Extract the [X, Y] coordinate from the center of the cell holding the provided text.  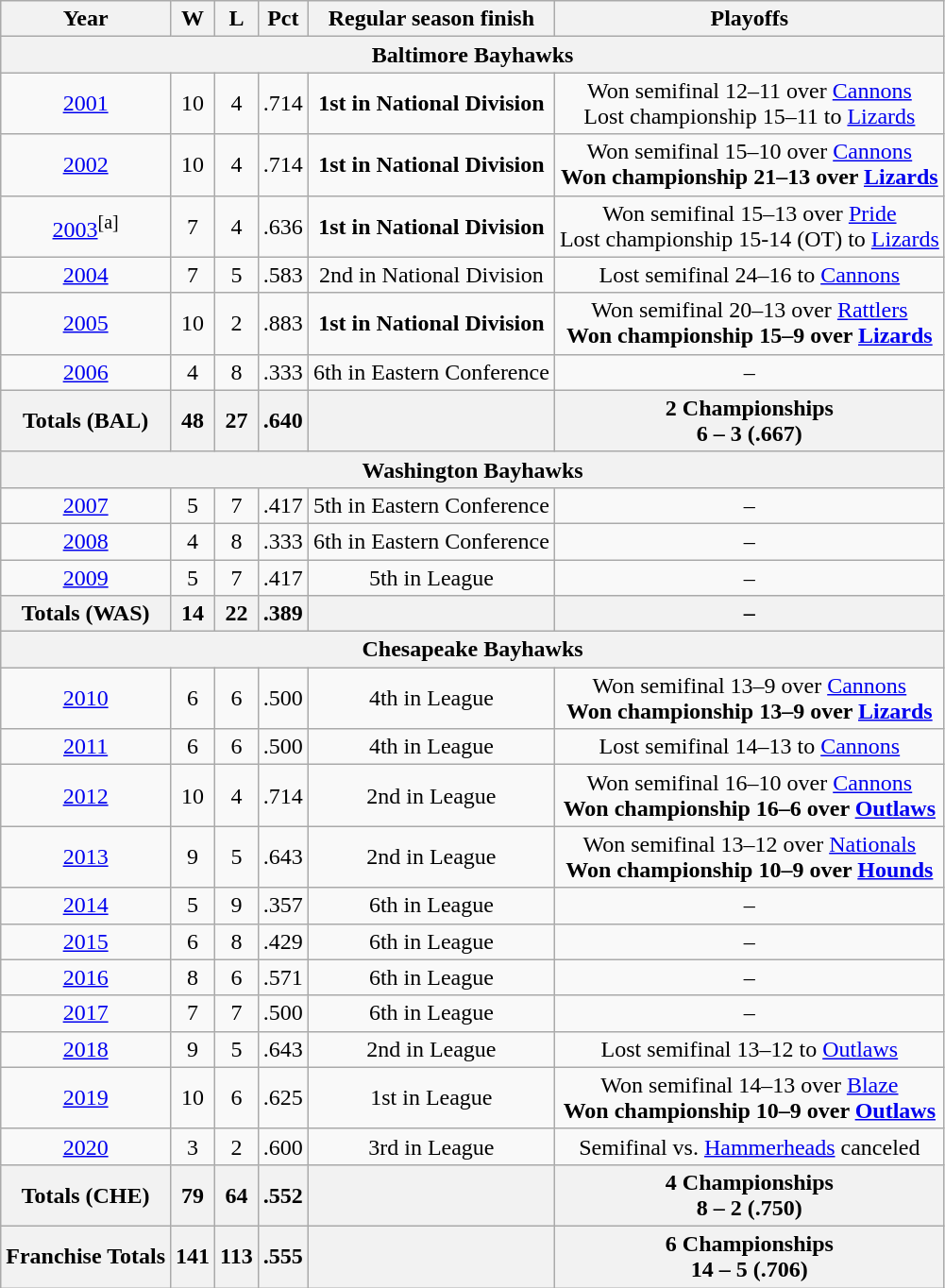
2014 [86, 906]
2006 [86, 372]
Won semifinal 12–11 over Cannons Lost championship 15–11 to Lizards [750, 104]
2013 [86, 857]
.583 [283, 275]
.636 [283, 227]
5th in League [430, 577]
.552 [283, 1195]
141 [193, 1256]
Won semifinal 14–13 over Blaze Won championship 10–9 over Outlaws [750, 1097]
Lost semifinal 14–13 to Cannons [750, 747]
2015 [86, 941]
2018 [86, 1049]
Won semifinal 15–13 over Pride Lost championship 15-14 (OT) to Lizards [750, 227]
Won semifinal 20–13 over Rattlers Won championship 15–9 over Lizards [750, 323]
.555 [283, 1256]
W [193, 19]
.640 [283, 421]
4 Championships8 – 2 (.750) [750, 1195]
48 [193, 421]
2001 [86, 104]
Totals (CHE) [86, 1195]
1st in League [430, 1097]
2019 [86, 1097]
5th in Eastern Conference [430, 505]
2008 [86, 541]
2009 [86, 577]
3rd in League [430, 1146]
113 [237, 1256]
Playoffs [750, 19]
2nd in National Division [430, 275]
Totals (BAL) [86, 421]
.600 [283, 1146]
27 [237, 421]
Won semifinal 13–9 over Cannons Won championship 13–9 over Lizards [750, 699]
2010 [86, 699]
2012 [86, 795]
2004 [86, 275]
2007 [86, 505]
2003[a] [86, 227]
.357 [283, 906]
Won semifinal 13–12 over Nationals Won championship 10–9 over Hounds [750, 857]
Year [86, 19]
2002 [86, 164]
Chesapeake Bayhawks [473, 650]
.883 [283, 323]
L [237, 19]
2005 [86, 323]
2017 [86, 1013]
Pct [283, 19]
2020 [86, 1146]
Won semifinal 16–10 over Cannons Won championship 16–6 over Outlaws [750, 795]
6 Championships14 – 5 (.706) [750, 1256]
2016 [86, 977]
22 [237, 614]
2 Championships6 – 3 (.667) [750, 421]
14 [193, 614]
Washington Bayhawks [473, 469]
.429 [283, 941]
3 [193, 1146]
.625 [283, 1097]
Totals (WAS) [86, 614]
Franchise Totals [86, 1256]
Won semifinal 15–10 over Cannons Won championship 21–13 over Lizards [750, 164]
.571 [283, 977]
2011 [86, 747]
Semifinal vs. Hammerheads canceled [750, 1146]
79 [193, 1195]
Lost semifinal 24–16 to Cannons [750, 275]
64 [237, 1195]
Lost semifinal 13–12 to Outlaws [750, 1049]
Regular season finish [430, 19]
.389 [283, 614]
Baltimore Bayhawks [473, 55]
